Search for the cell housing the specified text and yield its (x, y) center coordinate. 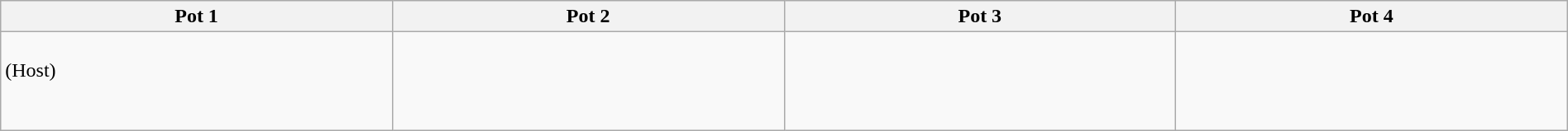
Pot 4 (1372, 16)
(Host) (197, 81)
Pot 3 (980, 16)
Pot 2 (588, 16)
Pot 1 (197, 16)
